Search for the cell housing the specified text and yield its [X, Y] center coordinate. 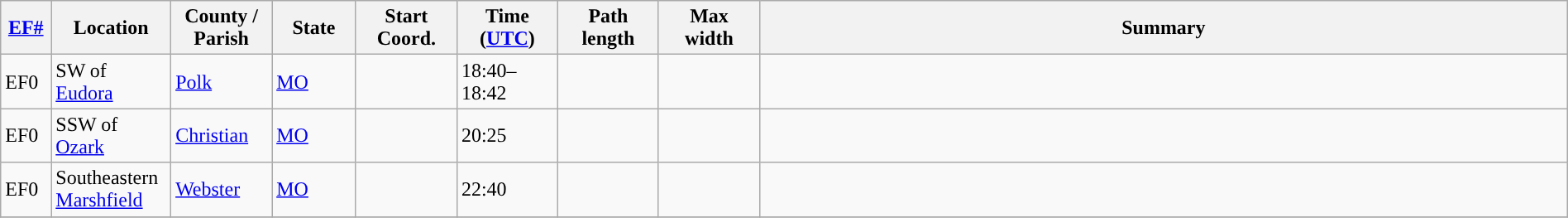
Christian [222, 136]
18:40–18:42 [507, 81]
State [314, 28]
Polk [222, 81]
Summary [1163, 28]
SW of Eudora [111, 81]
Webster [222, 189]
EF# [26, 28]
Location [111, 28]
Path length [608, 28]
SSW of Ozark [111, 136]
Start Coord. [406, 28]
Max width [709, 28]
Southeastern Marshfield [111, 189]
20:25 [507, 136]
22:40 [507, 189]
Time (UTC) [507, 28]
County / Parish [222, 28]
